Detect which cell encompasses the target text, then output its (x, y) center coordinate. 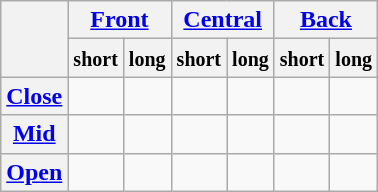
Front (120, 20)
Close (34, 96)
Back (326, 20)
Open (34, 172)
Central (222, 20)
Mid (34, 134)
